Capture the cell that displays the provided text and extract its (x, y) central coordinate. 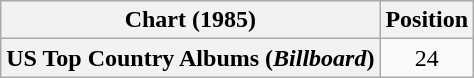
US Top Country Albums (Billboard) (190, 58)
Position (427, 20)
Chart (1985) (190, 20)
24 (427, 58)
